Detect which cell encompasses the target text, then output its [X, Y] center coordinate. 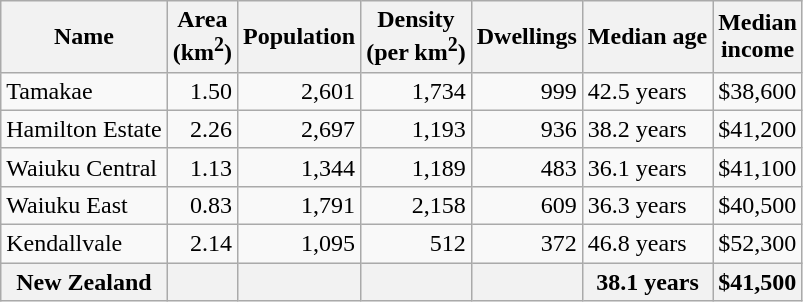
Tamakae [84, 91]
38.1 years [647, 282]
2,158 [416, 205]
$41,500 [758, 282]
Density(per km2) [416, 37]
Dwellings [526, 37]
Medianincome [758, 37]
Population [300, 37]
Name [84, 37]
999 [526, 91]
1.50 [202, 91]
$41,100 [758, 167]
372 [526, 244]
1,344 [300, 167]
46.8 years [647, 244]
2.26 [202, 129]
New Zealand [84, 282]
512 [416, 244]
Median age [647, 37]
42.5 years [647, 91]
0.83 [202, 205]
936 [526, 129]
1.13 [202, 167]
38.2 years [647, 129]
$52,300 [758, 244]
483 [526, 167]
2.14 [202, 244]
1,189 [416, 167]
Waiuku Central [84, 167]
1,791 [300, 205]
$41,200 [758, 129]
36.1 years [647, 167]
36.3 years [647, 205]
Waiuku East [84, 205]
$40,500 [758, 205]
1,734 [416, 91]
$38,600 [758, 91]
Hamilton Estate [84, 129]
1,193 [416, 129]
Kendallvale [84, 244]
2,697 [300, 129]
609 [526, 205]
Area(km2) [202, 37]
2,601 [300, 91]
1,095 [300, 244]
